Search for the cell housing the specified text and yield its (X, Y) center coordinate. 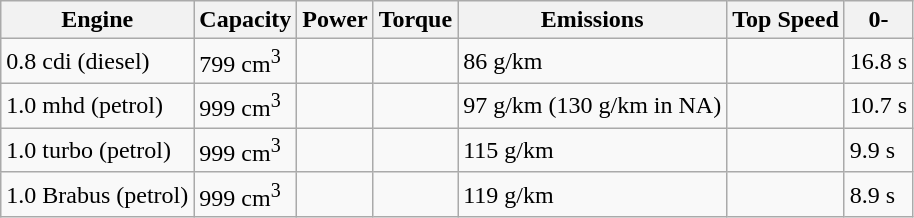
1.0 mhd (petrol) (98, 106)
Power (335, 20)
Capacity (246, 20)
16.8 s (878, 62)
1.0 turbo (petrol) (98, 150)
119 g/km (592, 194)
Engine (98, 20)
0.8 cdi (diesel) (98, 62)
86 g/km (592, 62)
Top Speed (786, 20)
115 g/km (592, 150)
Emissions (592, 20)
799 cm3 (246, 62)
Torque (415, 20)
0- (878, 20)
8.9 s (878, 194)
97 g/km (130 g/km in NA) (592, 106)
1.0 Brabus (petrol) (98, 194)
10.7 s (878, 106)
9.9 s (878, 150)
